Provide the [x, y] coordinate of the cell's center where the given text is located.  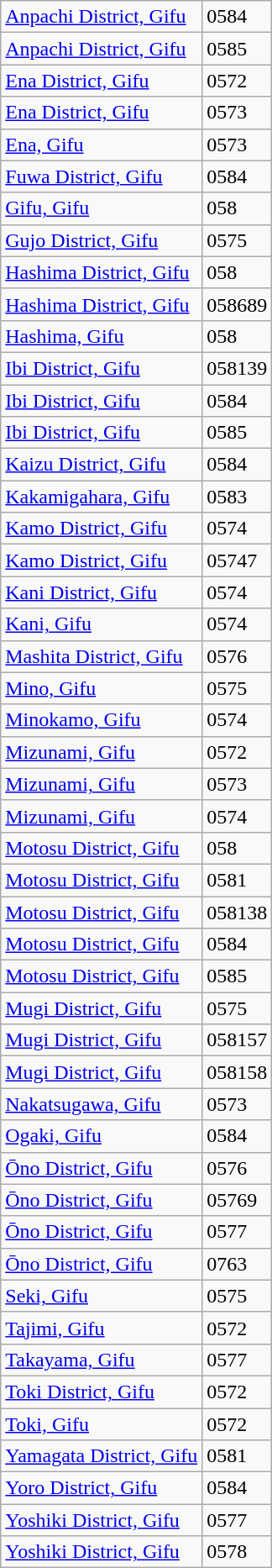
0763 [237, 1264]
Mashita District, Gifu [102, 656]
058157 [237, 1040]
058139 [237, 368]
Kani, Gifu [102, 624]
05769 [237, 1200]
Yoro District, Gifu [102, 1488]
Seki, Gifu [102, 1296]
Fuwa District, Gifu [102, 176]
Toki, Gifu [102, 1424]
Kakamigahara, Gifu [102, 497]
0578 [237, 1552]
Toki District, Gifu [102, 1392]
Ogaki, Gifu [102, 1136]
05747 [237, 560]
Tajimi, Gifu [102, 1328]
Gujo District, Gifu [102, 240]
Hashima, Gifu [102, 336]
0583 [237, 497]
Ena, Gifu [102, 145]
Yamagata District, Gifu [102, 1456]
058138 [237, 912]
Gifu, Gifu [102, 208]
058689 [237, 304]
Minokamo, Gifu [102, 720]
Mino, Gifu [102, 688]
058158 [237, 1072]
Nakatsugawa, Gifu [102, 1104]
Kaizu District, Gifu [102, 465]
Takayama, Gifu [102, 1360]
Kani District, Gifu [102, 592]
